For the text-containing cell, return its midpoint in [X, Y] coordinate format. 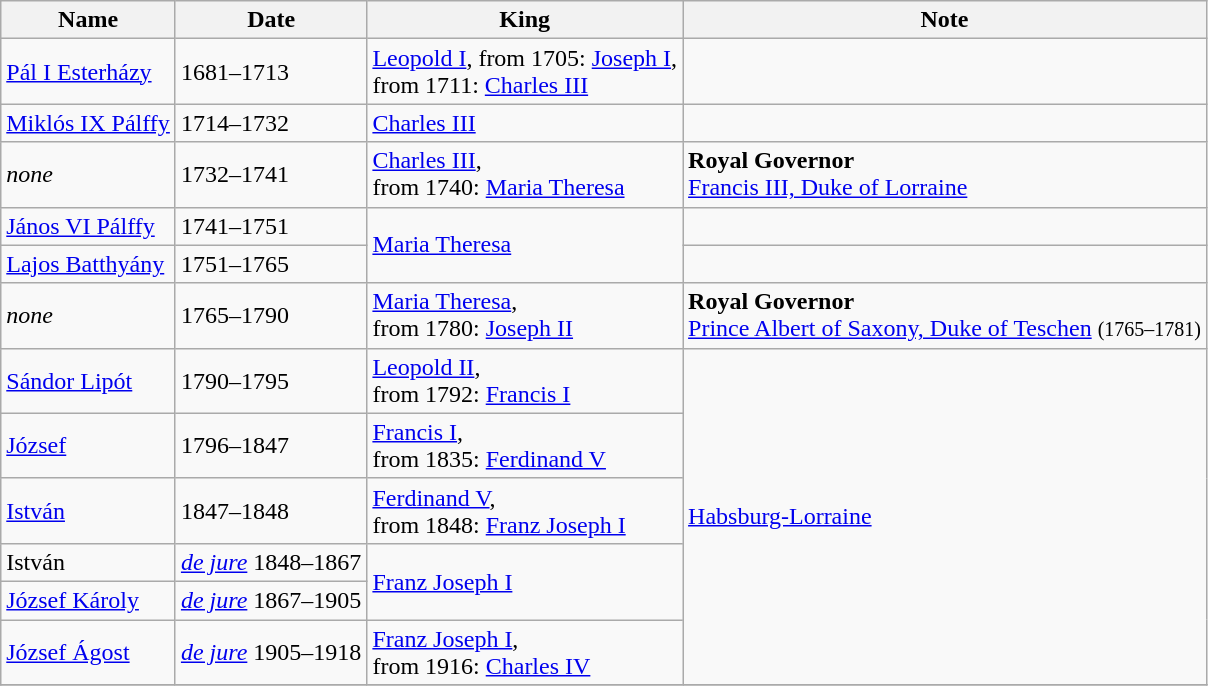
József [88, 446]
1765–1790 [270, 316]
Charles III, from 1740: Maria Theresa [525, 174]
1681–1713 [270, 72]
de jure 1848–1867 [270, 562]
Date [270, 20]
Ferdinand V, from 1848: Franz Joseph I [525, 510]
1790–1795 [270, 380]
1732–1741 [270, 174]
Habsburg-Lorraine [945, 516]
Lajos Batthyány [88, 264]
Franz Joseph I [525, 581]
Miklós IX Pálffy [88, 123]
Name [88, 20]
Franz Joseph I, from 1916: Charles IV [525, 652]
1714–1732 [270, 123]
King [525, 20]
József Károly [88, 600]
Pál I Esterházy [88, 72]
Charles III [525, 123]
Note [945, 20]
1751–1765 [270, 264]
Maria Theresa, from 1780: Joseph II [525, 316]
1796–1847 [270, 446]
1741–1751 [270, 226]
Royal GovernorFrancis III, Duke of Lorraine [945, 174]
Royal GovernorPrince Albert of Saxony, Duke of Teschen (1765–1781) [945, 316]
János VI Pálffy [88, 226]
Maria Theresa [525, 245]
József Ágost [88, 652]
Leopold II, from 1792: Francis I [525, 380]
1847–1848 [270, 510]
de jure 1905–1918 [270, 652]
Leopold I, from 1705: Joseph I, from 1711: Charles III [525, 72]
Sándor Lipót [88, 380]
Francis I, from 1835: Ferdinand V [525, 446]
de jure 1867–1905 [270, 600]
